Determine the [x, y] coordinate at the center of the cell enclosing the given text.  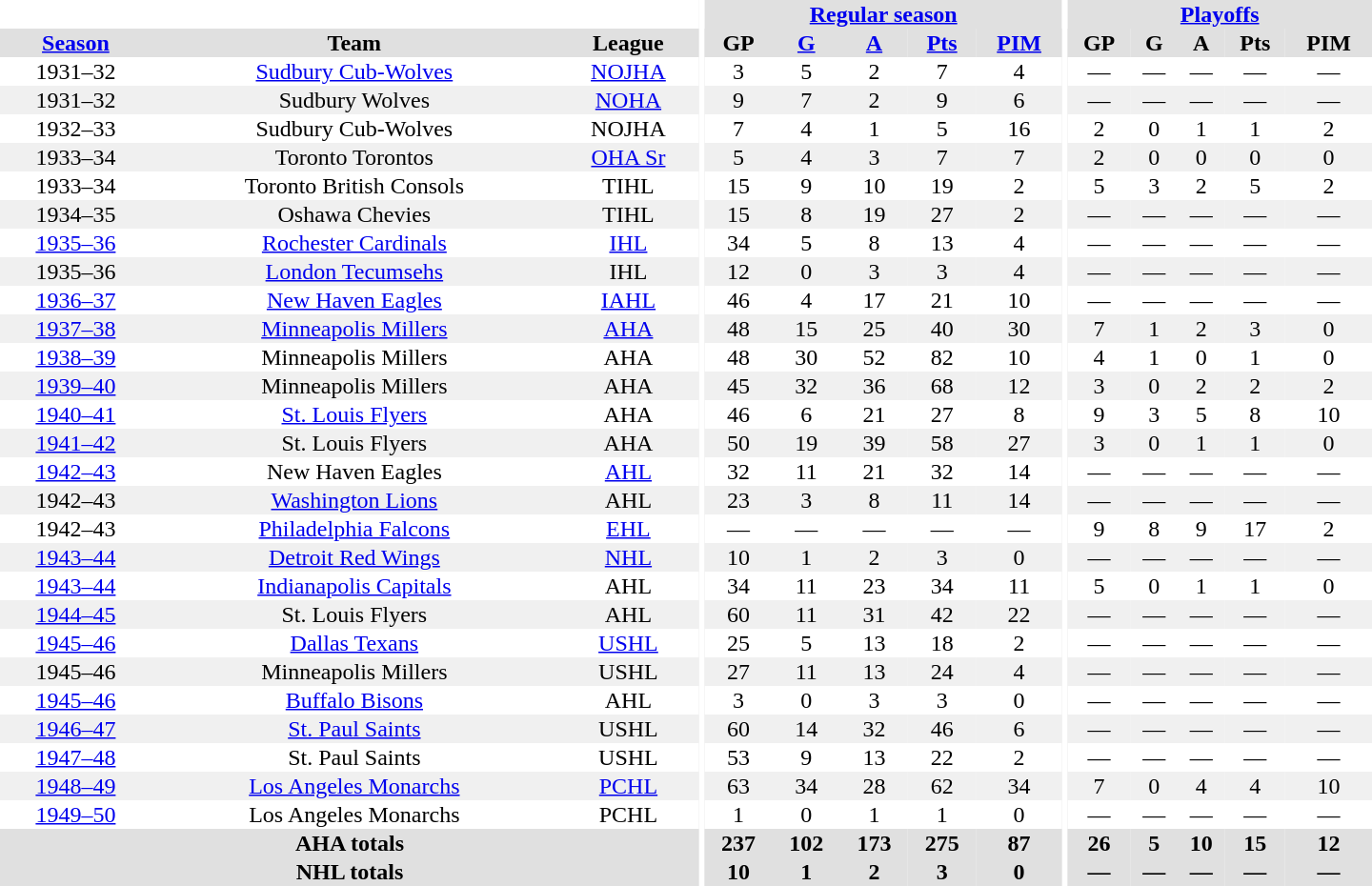
OHA Sr [629, 157]
275 [941, 843]
237 [737, 843]
40 [941, 329]
Buffalo Bisons [354, 700]
68 [941, 386]
1932–33 [76, 129]
24 [941, 672]
Indianapolis Capitals [354, 586]
League [629, 43]
36 [875, 386]
Toronto Torontos [354, 157]
1939–40 [76, 386]
26 [1099, 843]
Team [354, 43]
Season [76, 43]
1938–39 [76, 357]
Philadelphia Falcons [354, 529]
NHL [629, 557]
1940–41 [76, 414]
1947–48 [76, 757]
102 [806, 843]
63 [737, 786]
1936–37 [76, 300]
53 [737, 757]
1937–38 [76, 329]
39 [875, 443]
16 [1019, 129]
1948–49 [76, 786]
Playoffs [1220, 14]
1949–50 [76, 815]
Toronto British Consols [354, 186]
Oshawa Chevies [354, 214]
1946–47 [76, 729]
EHL [629, 529]
NHL totals [350, 872]
Dallas Texans [354, 643]
50 [737, 443]
18 [941, 643]
28 [875, 786]
Detroit Red Wings [354, 557]
82 [941, 357]
173 [875, 843]
London Tecumsehs [354, 272]
Regular season [882, 14]
NOHA [629, 100]
1941–42 [76, 443]
Sudbury Wolves [354, 100]
87 [1019, 843]
Washington Lions [354, 500]
31 [875, 614]
1944–45 [76, 614]
IAHL [629, 300]
Rochester Cardinals [354, 243]
45 [737, 386]
62 [941, 786]
42 [941, 614]
1934–35 [76, 214]
52 [875, 357]
58 [941, 443]
AHA totals [350, 843]
